Pinpoint the cell where the given text exists, returning its [x, y] midpoint coordinate. 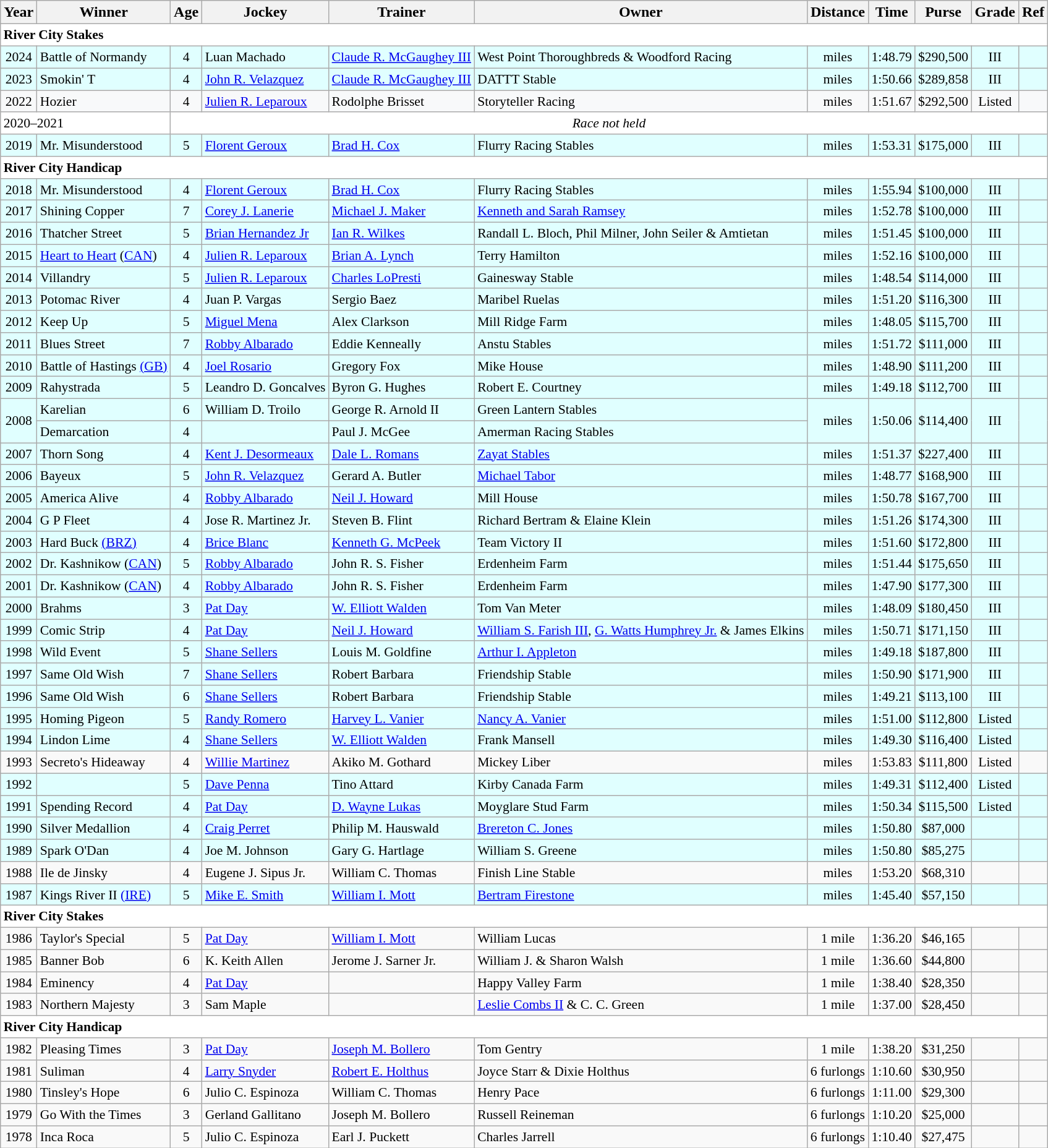
1:45.40 [892, 894]
Mickey Liber [641, 762]
1999 [19, 630]
$25,000 [944, 1115]
Harvey L. Vanier [402, 718]
Craig Perret [266, 828]
Sergio Baez [402, 299]
Brian A. Lynch [402, 255]
1:49.30 [892, 740]
1:50.71 [892, 630]
Kent J. Desormeaux [266, 454]
1989 [19, 850]
Secreto's Hideaway [104, 762]
1:51.60 [892, 542]
2020–2021 [85, 123]
Amerman Racing Stables [641, 432]
1:48.09 [892, 608]
Grade [995, 12]
Mill Ridge Farm [641, 322]
Gerard A. Butler [402, 476]
$180,450 [944, 608]
Wild Event [104, 652]
Robert E. Holthus [402, 1071]
Alex Clarkson [402, 322]
Joyce Starr & Dixie Holthus [641, 1071]
Time [892, 12]
Paul J. McGee [402, 432]
William Lucas [641, 938]
Winner [104, 12]
1:50.06 [892, 421]
$175,650 [944, 564]
$289,858 [944, 79]
1984 [19, 983]
Thorn Song [104, 454]
2000 [19, 608]
Zayat Stables [641, 454]
Sam Maple [266, 1004]
D. Wayne Lukas [402, 807]
Louis M. Goldfine [402, 652]
Henry Pace [641, 1093]
Earl J. Puckett [402, 1137]
1:38.20 [892, 1049]
2012 [19, 322]
1:37.00 [892, 1004]
Russell Reineman [641, 1115]
$113,100 [944, 696]
1:10.40 [892, 1137]
1991 [19, 807]
$174,300 [944, 520]
$29,300 [944, 1093]
Comic Strip [104, 630]
1997 [19, 674]
1988 [19, 873]
$111,000 [944, 344]
2022 [19, 101]
Jose R. Martinez Jr. [266, 520]
2005 [19, 498]
1:51.44 [892, 564]
1:36.60 [892, 961]
Steven B. Flint [402, 520]
1:52.16 [892, 255]
Ref [1033, 12]
Age [187, 12]
2011 [19, 344]
$68,310 [944, 873]
$30,950 [944, 1071]
1:51.20 [892, 299]
1981 [19, 1071]
Randy Romero [266, 718]
2010 [19, 366]
1979 [19, 1115]
Owner [641, 12]
Eddie Kenneally [402, 344]
Kenneth and Sarah Ramsey [641, 212]
Karelian [104, 409]
Mike House [641, 366]
1993 [19, 762]
$111,200 [944, 366]
Tom Van Meter [641, 608]
$114,400 [944, 421]
America Alive [104, 498]
William D. Troilo [266, 409]
1:51.00 [892, 718]
1994 [19, 740]
Hard Buck (BRZ) [104, 542]
Gregory Fox [402, 366]
1985 [19, 961]
Suliman [104, 1071]
$44,800 [944, 961]
Jerome J. Sarner Jr. [402, 961]
Spark O'Dan [104, 850]
Inca Roca [104, 1137]
Battle of Normandy [104, 57]
Mill House [641, 498]
$57,150 [944, 894]
Leandro D. Goncalves [266, 388]
Willie Martinez [266, 762]
Hozier [104, 101]
1992 [19, 784]
2008 [19, 421]
Kings River II (IRE) [104, 894]
1:38.40 [892, 983]
K. Keith Allen [266, 961]
Tinsley's Hope [104, 1093]
1:53.31 [892, 145]
$116,300 [944, 299]
1978 [19, 1137]
2006 [19, 476]
$168,900 [944, 476]
2024 [19, 57]
Brahms [104, 608]
Storyteller Racing [641, 101]
Bayeux [104, 476]
Silver Medallion [104, 828]
Tom Gentry [641, 1049]
Michael J. Maker [402, 212]
Potomac River [104, 299]
Eugene J. Sipus Jr. [266, 873]
$111,800 [944, 762]
2001 [19, 586]
$28,450 [944, 1004]
1:48.77 [892, 476]
Smokin' T [104, 79]
Tino Attard [402, 784]
$31,250 [944, 1049]
William S. Farish III, G. Watts Humphrey Jr. & James Elkins [641, 630]
$85,275 [944, 850]
$112,800 [944, 718]
1:47.90 [892, 586]
Brereton C. Jones [641, 828]
1:49.21 [892, 696]
$112,400 [944, 784]
1:51.45 [892, 233]
Heart to Heart (CAN) [104, 255]
$227,400 [944, 454]
William J. & Sharon Walsh [641, 961]
1987 [19, 894]
Brian Hernandez Jr [266, 233]
$175,000 [944, 145]
1:48.79 [892, 57]
1:53.83 [892, 762]
$115,700 [944, 322]
DATTT Stable [641, 79]
2015 [19, 255]
$172,800 [944, 542]
Battle of Hastings (GB) [104, 366]
2004 [19, 520]
$116,400 [944, 740]
1982 [19, 1049]
Demarcation [104, 432]
1:50.90 [892, 674]
Team Victory II [641, 542]
Rahystrada [104, 388]
$292,500 [944, 101]
1996 [19, 696]
Charles LoPresti [402, 278]
1:10.60 [892, 1071]
2003 [19, 542]
Luan Machado [266, 57]
Purse [944, 12]
Trainer [402, 12]
$27,475 [944, 1137]
Moyglare Stud Farm [641, 807]
1:51.26 [892, 520]
Arthur I. Appleton [641, 652]
Frank Mansell [641, 740]
1990 [19, 828]
$28,350 [944, 983]
Homing Pigeon [104, 718]
2017 [19, 212]
$114,000 [944, 278]
$290,500 [944, 57]
$112,700 [944, 388]
1983 [19, 1004]
West Point Thoroughbreds & Woodford Racing [641, 57]
1998 [19, 652]
Joel Rosario [266, 366]
1:51.72 [892, 344]
Gerland Gallitano [266, 1115]
Distance [837, 12]
$187,800 [944, 652]
2002 [19, 564]
1:51.67 [892, 101]
Dave Penna [266, 784]
Randall L. Bloch, Phil Milner, John Seiler & Amtietan [641, 233]
Kirby Canada Farm [641, 784]
Blues Street [104, 344]
Gainesway Stable [641, 278]
Banner Bob [104, 961]
2016 [19, 233]
1:48.05 [892, 322]
Nancy A. Vanier [641, 718]
Northern Majesty [104, 1004]
Thatcher Street [104, 233]
Akiko M. Gothard [402, 762]
Pleasing Times [104, 1049]
Rodolphe Brisset [402, 101]
Michael Tabor [641, 476]
1:55.94 [892, 189]
1995 [19, 718]
Larry Snyder [266, 1071]
1986 [19, 938]
1:48.54 [892, 278]
Mike E. Smith [266, 894]
2013 [19, 299]
Richard Bertram & Elaine Klein [641, 520]
1:53.20 [892, 873]
Philip M. Hauswald [402, 828]
Go With the Times [104, 1115]
Lindon Lime [104, 740]
Year [19, 12]
Gary G. Hartlage [402, 850]
1980 [19, 1093]
Shining Copper [104, 212]
Byron G. Hughes [402, 388]
1:52.78 [892, 212]
Green Lantern Stables [641, 409]
$46,165 [944, 938]
1:50.78 [892, 498]
Joe M. Johnson [266, 850]
1:50.34 [892, 807]
1:50.66 [892, 79]
G P Fleet [104, 520]
Eminency [104, 983]
George R. Arnold II [402, 409]
Leslie Combs II & C. C. Green [641, 1004]
Villandry [104, 278]
1:48.90 [892, 366]
Kenneth G. McPeek [402, 542]
Happy Valley Farm [641, 983]
1:11.00 [892, 1093]
Terry Hamilton [641, 255]
$177,300 [944, 586]
$171,900 [944, 674]
$87,000 [944, 828]
1:10.20 [892, 1115]
1:49.31 [892, 784]
Spending Record [104, 807]
William S. Greene [641, 850]
2023 [19, 79]
1:51.37 [892, 454]
Brice Blanc [266, 542]
2018 [19, 189]
2007 [19, 454]
Dale L. Romans [402, 454]
Finish Line Stable [641, 873]
$171,150 [944, 630]
Charles Jarrell [641, 1137]
Juan P. Vargas [266, 299]
$167,700 [944, 498]
Corey J. Lanerie [266, 212]
Miguel Mena [266, 322]
$115,500 [944, 807]
Race not held [610, 123]
1:36.20 [892, 938]
Jockey [266, 12]
Keep Up [104, 322]
Maribel Ruelas [641, 299]
Ian R. Wilkes [402, 233]
2019 [19, 145]
Taylor's Special [104, 938]
2009 [19, 388]
Anstu Stables [641, 344]
Robert E. Courtney [641, 388]
Ile de Jinsky [104, 873]
Bertram Firestone [641, 894]
2014 [19, 278]
